Capture the cell that displays the provided text and extract its [x, y] central coordinate. 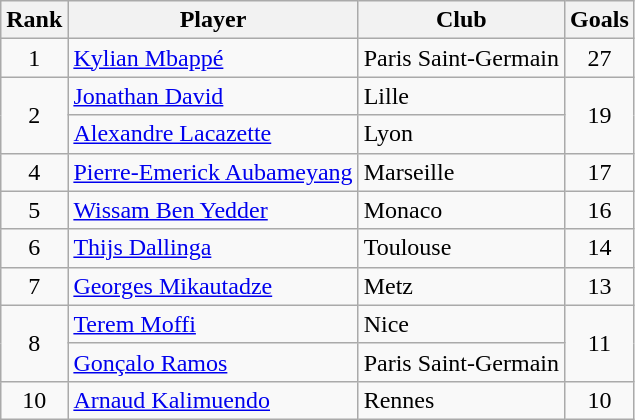
Lille [461, 96]
Gonçalo Ramos [213, 362]
Nice [461, 324]
4 [34, 172]
5 [34, 210]
Club [461, 20]
Rank [34, 20]
Metz [461, 286]
19 [600, 115]
Thijs Dallinga [213, 248]
17 [600, 172]
Marseille [461, 172]
Lyon [461, 134]
Terem Moffi [213, 324]
Kylian Mbappé [213, 58]
Monaco [461, 210]
7 [34, 286]
16 [600, 210]
Wissam Ben Yedder [213, 210]
Pierre-Emerick Aubameyang [213, 172]
Player [213, 20]
Arnaud Kalimuendo [213, 400]
2 [34, 115]
14 [600, 248]
Goals [600, 20]
13 [600, 286]
6 [34, 248]
11 [600, 343]
Alexandre Lacazette [213, 134]
Toulouse [461, 248]
1 [34, 58]
27 [600, 58]
Rennes [461, 400]
8 [34, 343]
Georges Mikautadze [213, 286]
Jonathan David [213, 96]
